Provide the [X, Y] coordinate of the cell's center where the given text is located.  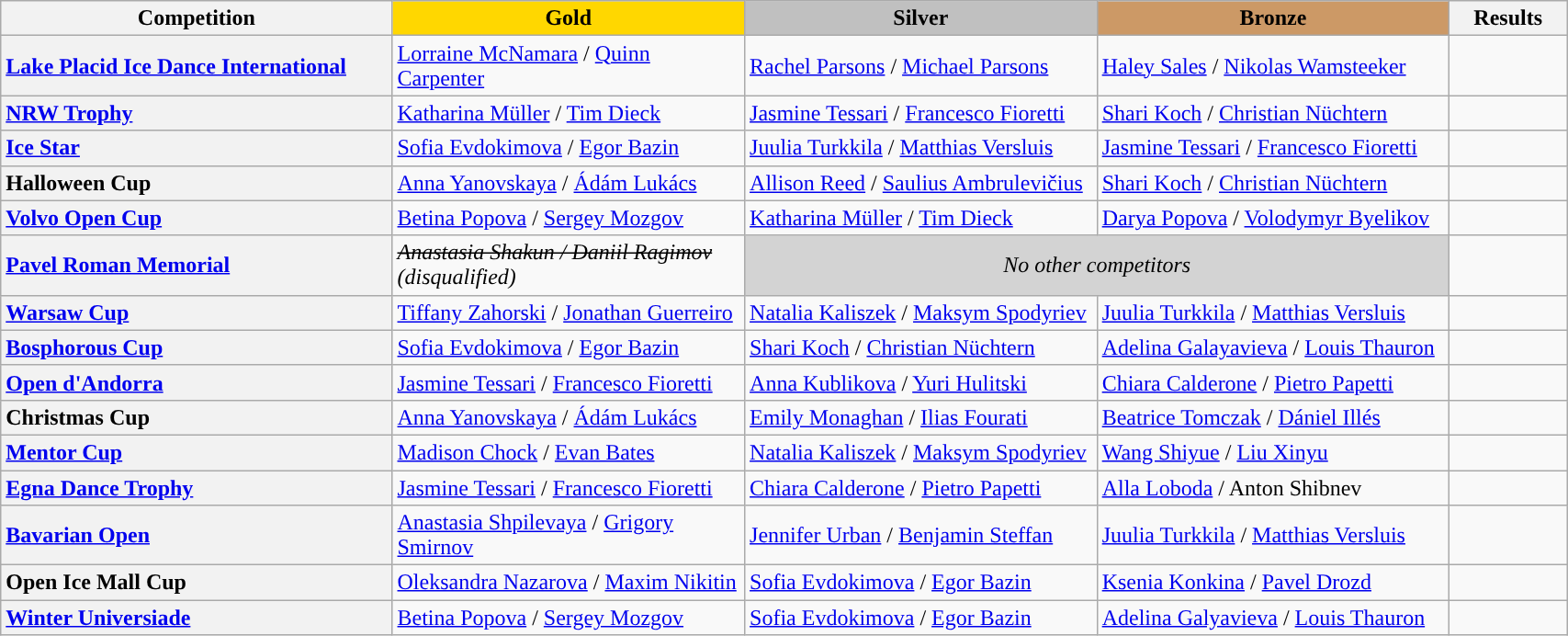
Lake Placid Ice Dance International [197, 66]
Anastasia Shpilevaya / Grigory Smirnov [569, 535]
Wang Shiyue / Liu Xinyu [1273, 452]
Darya Popova / Volodymyr Byelikov [1273, 218]
Ksenia Konkina / Pavel Drozd [1273, 583]
Madison Chock / Evan Bates [569, 452]
Silver [921, 18]
Mentor Cup [197, 452]
Haley Sales / Nikolas Wamsteeker [1273, 66]
Oleksandra Nazarova / Maxim Nikitin [569, 583]
Results [1508, 18]
Winter Universiade [197, 618]
Warsaw Cup [197, 312]
Bosphorous Cup [197, 347]
Halloween Cup [197, 183]
No other competitors [1097, 265]
Tiffany Zahorski / Jonathan Guerreiro [569, 312]
Pavel Roman Memorial [197, 265]
Rachel Parsons / Michael Parsons [921, 66]
Open Ice Mall Cup [197, 583]
Alla Loboda / Anton Shibnev [1273, 488]
Emily Monaghan / Ilias Fourati [921, 417]
Bavarian Open [197, 535]
Ice Star [197, 148]
Egna Dance Trophy [197, 488]
Adelina Galyavieva / Louis Thauron [1273, 618]
Adelina Galayavieva / Louis Thauron [1273, 347]
Gold [569, 18]
NRW Trophy [197, 113]
Volvo Open Cup [197, 218]
Bronze [1273, 18]
Allison Reed / Saulius Ambrulevičius [921, 183]
Open d'Andorra [197, 382]
Jennifer Urban / Benjamin Steffan [921, 535]
Competition [197, 18]
Anna Kublikova / Yuri Hulitski [921, 382]
Anastasia Shakun / Daniil Ragimov (disqualified) [569, 265]
Christmas Cup [197, 417]
Lorraine McNamara / Quinn Carpenter [569, 66]
Beatrice Tomczak / Dániel Illés [1273, 417]
